Locate the cell with the specified text and output its (X, Y) center coordinate. 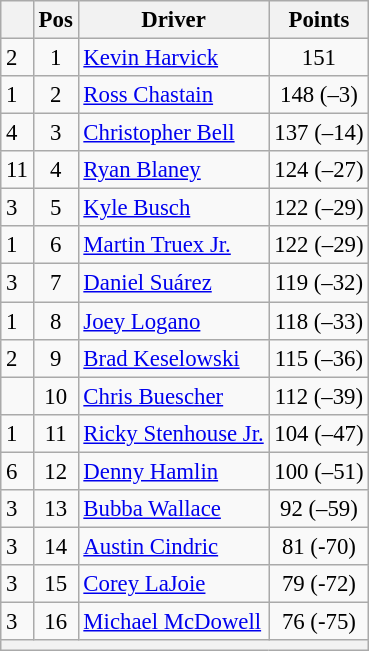
81 (-70) (319, 546)
100 (–51) (319, 471)
Ricky Stenhouse Jr. (174, 433)
9 (56, 358)
7 (56, 283)
76 (-75) (319, 621)
Martin Truex Jr. (174, 245)
137 (–14) (319, 133)
Pos (56, 20)
124 (–27) (319, 170)
Michael McDowell (174, 621)
14 (56, 546)
12 (56, 471)
Joey Logano (174, 321)
16 (56, 621)
Corey LaJoie (174, 584)
118 (–33) (319, 321)
Christopher Bell (174, 133)
15 (56, 584)
151 (319, 58)
5 (56, 208)
Kevin Harvick (174, 58)
13 (56, 509)
Denny Hamlin (174, 471)
79 (-72) (319, 584)
Kyle Busch (174, 208)
Driver (174, 20)
104 (–47) (319, 433)
Points (319, 20)
Chris Buescher (174, 396)
Brad Keselowski (174, 358)
Daniel Suárez (174, 283)
10 (56, 396)
Austin Cindric (174, 546)
148 (–3) (319, 95)
92 (–59) (319, 509)
8 (56, 321)
115 (–36) (319, 358)
Bubba Wallace (174, 509)
119 (–32) (319, 283)
Ross Chastain (174, 95)
Ryan Blaney (174, 170)
112 (–39) (319, 396)
